Locate the cell with the specified text and output its [X, Y] center coordinate. 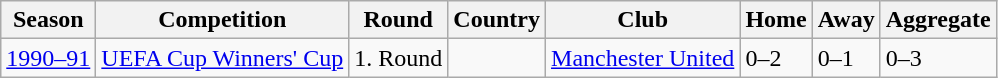
Competition [222, 20]
0–3 [938, 58]
Manchester United [643, 58]
Aggregate [938, 20]
1990–91 [48, 58]
Season [48, 20]
UEFA Cup Winners' Cup [222, 58]
Club [643, 20]
Round [398, 20]
Home [776, 20]
1. Round [398, 58]
Away [846, 20]
0–2 [776, 58]
0–1 [846, 58]
Country [497, 20]
